Capture the cell that displays the provided text and extract its (x, y) central coordinate. 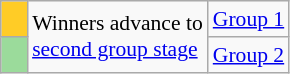
Winners advance tosecond group stage (118, 36)
Group 2 (248, 55)
Group 1 (248, 19)
